Detect which cell encompasses the target text, then output its (x, y) center coordinate. 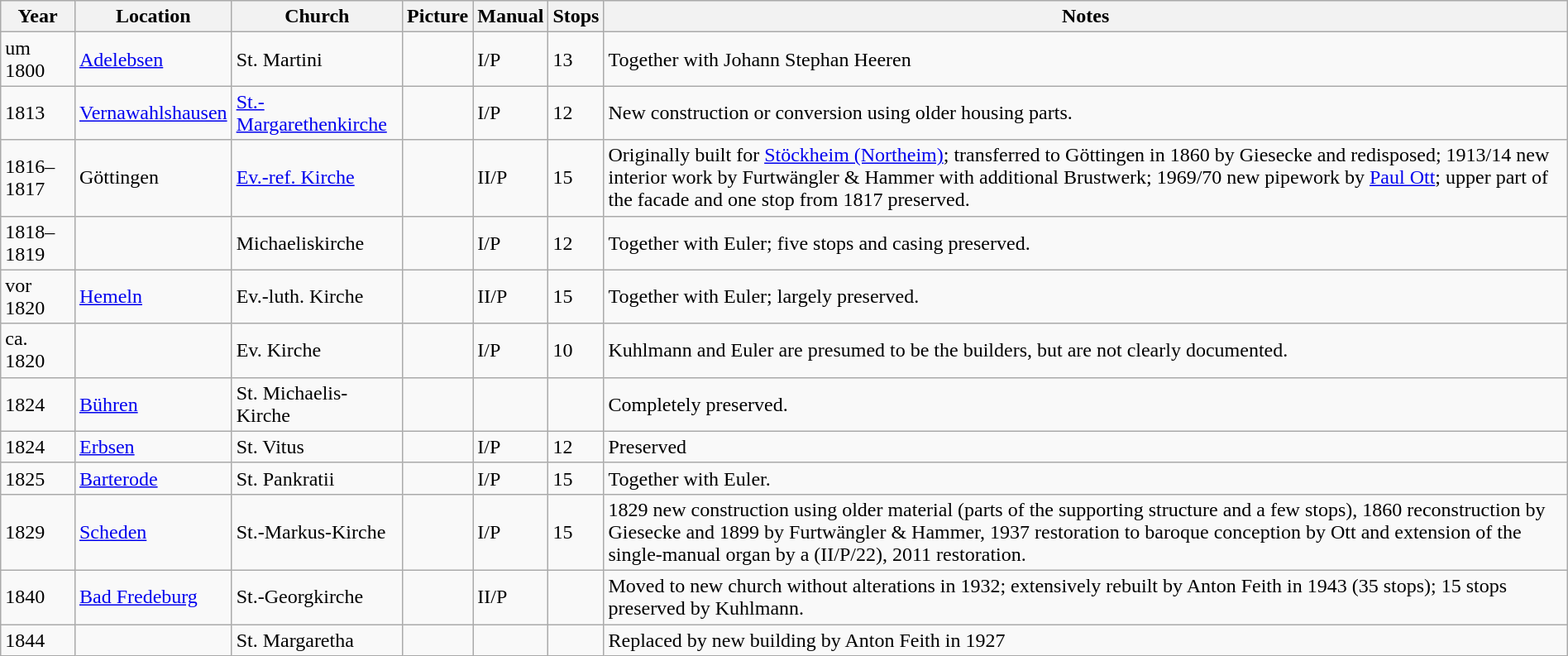
Together with Euler; five stops and casing preserved. (1085, 243)
vor 1820 (38, 296)
Together with Euler. (1085, 478)
Ev. Kirche (317, 351)
Picture (438, 17)
St. Michaelis-Kirche (317, 404)
Preserved (1085, 447)
St.-Georgkirche (317, 597)
Bühren (153, 404)
1818–1819 (38, 243)
Scheden (153, 532)
1816–1817 (38, 178)
10 (576, 351)
Church (317, 17)
Stops (576, 17)
Adelebsen (153, 60)
St.-Markus-Kirche (317, 532)
Kuhlmann and Euler are presumed to be the builders, but are not clearly documented. (1085, 351)
1840 (38, 597)
Location (153, 17)
Replaced by new building by Anton Feith in 1927 (1085, 639)
Together with Johann Stephan Heeren (1085, 60)
1825 (38, 478)
Completely preserved. (1085, 404)
ca. 1820 (38, 351)
St. Pankratii (317, 478)
1813 (38, 113)
Year (38, 17)
Manual (511, 17)
Together with Euler; largely preserved. (1085, 296)
St. Vitus (317, 447)
New construction or conversion using older housing parts. (1085, 113)
St.-Margarethenkirche (317, 113)
St. Martini (317, 60)
Notes (1085, 17)
13 (576, 60)
Vernawahlshausen (153, 113)
St. Margaretha (317, 639)
Barterode (153, 478)
1844 (38, 639)
Ev.-ref. Kirche (317, 178)
Göttingen (153, 178)
Hemeln (153, 296)
Ev.-luth. Kirche (317, 296)
1829 (38, 532)
um 1800 (38, 60)
Erbsen (153, 447)
Michaeliskirche (317, 243)
Bad Fredeburg (153, 597)
Moved to new church without alterations in 1932; extensively rebuilt by Anton Feith in 1943 (35 stops); 15 stops preserved by Kuhlmann. (1085, 597)
